Return (x, y) of the center of cell containing provided text 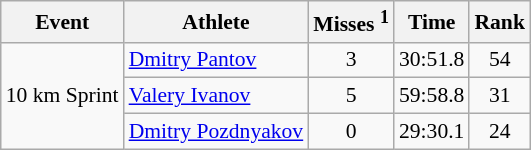
30:51.8 (432, 60)
59:58.8 (432, 96)
Valery Ivanov (216, 96)
31 (500, 96)
5 (351, 96)
Event (62, 22)
Time (432, 22)
Athlete (216, 22)
Dmitry Pantov (216, 60)
10 km Sprint (62, 96)
3 (351, 60)
0 (351, 132)
29:30.1 (432, 132)
54 (500, 60)
Misses 1 (351, 22)
Dmitry Pozdnyakov (216, 132)
24 (500, 132)
Rank (500, 22)
